Find where the given text appears and provide that cell's center as (x, y) coordinate. 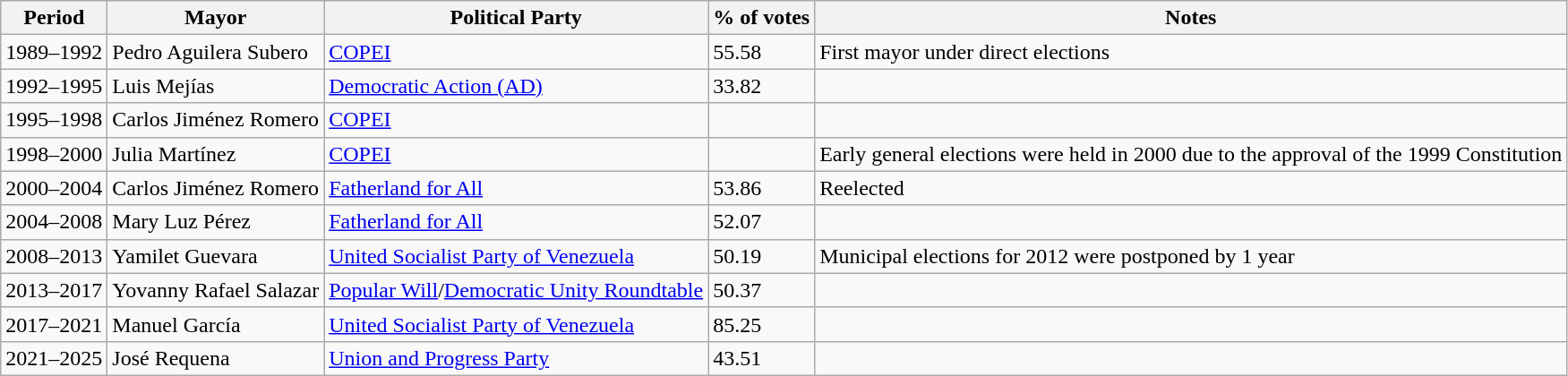
Democratic Action (AD) (516, 86)
% of votes (761, 18)
Mayor (216, 18)
Luis Mejías (216, 86)
Early general elections were held in 2000 due to the approval of the 1999 Constitution (1191, 154)
Manuel García (216, 324)
2021–2025 (54, 358)
2008–2013 (54, 256)
1998–2000 (54, 154)
Union and Progress Party (516, 358)
Pedro Aguilera Subero (216, 52)
52.07 (761, 222)
53.86 (761, 188)
1992–1995 (54, 86)
First mayor under direct elections (1191, 52)
Yovanny Rafael Salazar (216, 290)
33.82 (761, 86)
43.51 (761, 358)
José Requena (216, 358)
2013–2017 (54, 290)
55.58 (761, 52)
85.25 (761, 324)
Reelected (1191, 188)
2000–2004 (54, 188)
2017–2021 (54, 324)
Popular Will/Democratic Unity Roundtable (516, 290)
Julia Martínez (216, 154)
1989–1992 (54, 52)
50.37 (761, 290)
50.19 (761, 256)
Yamilet Guevara (216, 256)
Mary Luz Pérez (216, 222)
Notes (1191, 18)
Political Party (516, 18)
2004–2008 (54, 222)
Period (54, 18)
1995–1998 (54, 120)
Municipal elections for 2012 were postponed by 1 year (1191, 256)
